Find where the given text appears and provide that cell's center as (x, y) coordinate. 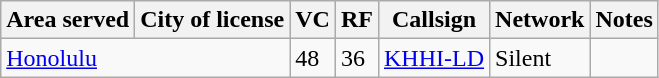
Area served (68, 20)
Silent (540, 58)
48 (313, 58)
RF (356, 20)
VC (313, 20)
KHHI-LD (434, 58)
City of license (212, 20)
Honolulu (146, 58)
Notes (624, 20)
36 (356, 58)
Callsign (434, 20)
Network (540, 20)
